Find where the given text appears and provide that cell's center as (X, Y) coordinate. 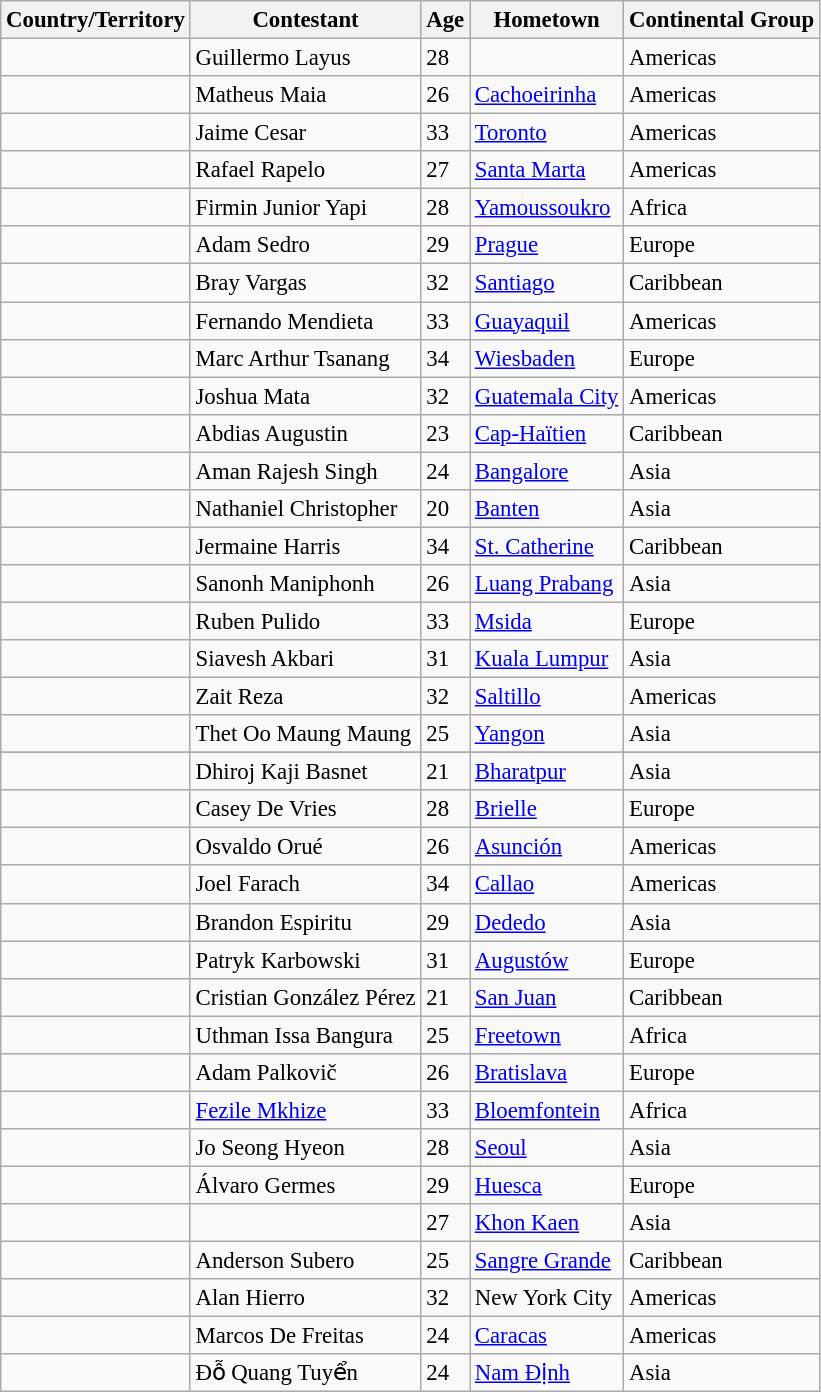
Freetown (547, 1035)
Aman Rajesh Singh (306, 471)
Santiago (547, 283)
Joel Farach (306, 885)
Dhiroj Kaji Basnet (306, 772)
Luang Prabang (547, 584)
Country/Territory (96, 20)
Brandon Espiritu (306, 922)
Marcos De Freitas (306, 1336)
Joshua Mata (306, 396)
Guayaquil (547, 321)
Guatemala City (547, 396)
Casey De Vries (306, 809)
Caracas (547, 1336)
Sangre Grande (547, 1261)
Khon Kaen (547, 1223)
Fernando Mendieta (306, 321)
Seoul (547, 1148)
Firmin Junior Yapi (306, 208)
Asunción (547, 847)
Abdias Augustin (306, 433)
Rafael Rapelo (306, 170)
San Juan (547, 997)
Osvaldo Orué (306, 847)
Adam Palkovič (306, 1073)
Cristian González Pérez (306, 997)
Guillermo Layus (306, 58)
Toronto (547, 133)
St. Catherine (547, 546)
Bray Vargas (306, 283)
Sanonh Maniphonh (306, 584)
Banten (547, 509)
Jo Seong Hyeon (306, 1148)
Yamoussoukro (547, 208)
Age (446, 20)
Hometown (547, 20)
Uthman Issa Bangura (306, 1035)
Cap-Haïtien (547, 433)
Bangalore (547, 471)
Saltillo (547, 697)
Siavesh Akbari (306, 659)
Nathaniel Christopher (306, 509)
Zait Reza (306, 697)
Bharatpur (547, 772)
Cachoeirinha (547, 95)
Nam Định (547, 1373)
Marc Arthur Tsanang (306, 358)
23 (446, 433)
Contestant (306, 20)
Thet Oo Maung Maung (306, 734)
Yangon (547, 734)
Adam Sedro (306, 245)
Callao (547, 885)
Huesca (547, 1185)
Santa Marta (547, 170)
Brielle (547, 809)
Augustów (547, 960)
Dededo (547, 922)
Bloemfontein (547, 1110)
20 (446, 509)
Álvaro Germes (306, 1185)
Ruben Pulido (306, 621)
Wiesbaden (547, 358)
Continental Group (722, 20)
Jaime Cesar (306, 133)
Bratislava (547, 1073)
Đỗ Quang Tuyển (306, 1373)
Kuala Lumpur (547, 659)
Patryk Karbowski (306, 960)
Alan Hierro (306, 1298)
Anderson Subero (306, 1261)
New York City (547, 1298)
Fezile Mkhize (306, 1110)
Matheus Maia (306, 95)
Jermaine Harris (306, 546)
Msida (547, 621)
Prague (547, 245)
